Locate the cell with the specified text and output its (x, y) center coordinate. 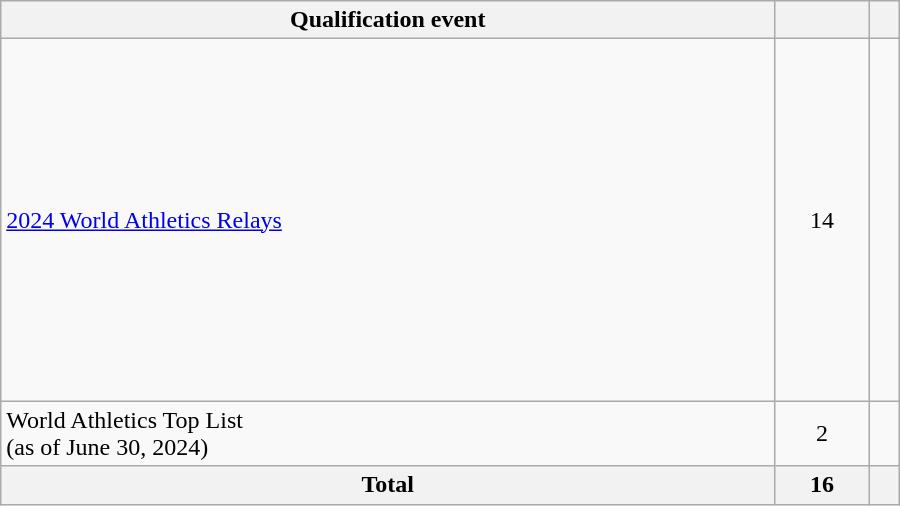
Qualification event (388, 20)
World Athletics Top List(as of June 30, 2024) (388, 434)
2 (822, 434)
16 (822, 485)
2024 World Athletics Relays (388, 220)
14 (822, 220)
Total (388, 485)
